Determine the (x, y) coordinate at the center of the cell enclosing the given text.  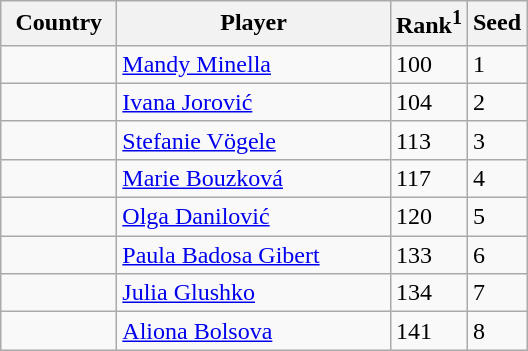
113 (428, 140)
Stefanie Vögele (254, 140)
6 (496, 255)
2 (496, 102)
Seed (496, 24)
141 (428, 331)
Player (254, 24)
117 (428, 178)
120 (428, 217)
7 (496, 293)
Aliona Bolsova (254, 331)
3 (496, 140)
Mandy Minella (254, 64)
100 (428, 64)
5 (496, 217)
Country (59, 24)
1 (496, 64)
104 (428, 102)
133 (428, 255)
Paula Badosa Gibert (254, 255)
Rank1 (428, 24)
4 (496, 178)
134 (428, 293)
Marie Bouzková (254, 178)
Ivana Jorović (254, 102)
Olga Danilović (254, 217)
8 (496, 331)
Julia Glushko (254, 293)
